Find where the given text appears and provide that cell's center as (x, y) coordinate. 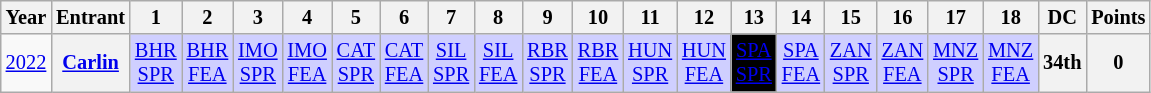
2022 (26, 63)
RBRSPR (547, 63)
MNZFEA (1010, 63)
10 (598, 17)
17 (956, 17)
13 (754, 17)
ZANSPR (851, 63)
ZANFEA (903, 63)
SPAFEA (801, 63)
5 (356, 17)
14 (801, 17)
4 (306, 17)
2 (208, 17)
6 (404, 17)
Year (26, 17)
RBRFEA (598, 63)
BHRFEA (208, 63)
SPASPR (754, 63)
SILFEA (498, 63)
9 (547, 17)
7 (451, 17)
Points (1118, 17)
11 (650, 17)
HUNFEA (704, 63)
1 (156, 17)
3 (258, 17)
IMOFEA (306, 63)
15 (851, 17)
MNZSPR (956, 63)
IMOSPR (258, 63)
DC (1062, 17)
BHRSPR (156, 63)
8 (498, 17)
Carlin (90, 63)
HUNSPR (650, 63)
CATFEA (404, 63)
34th (1062, 63)
SILSPR (451, 63)
CATSPR (356, 63)
0 (1118, 63)
12 (704, 17)
16 (903, 17)
18 (1010, 17)
Entrant (90, 17)
